Pinpoint the cell where the given text exists, returning its (x, y) midpoint coordinate. 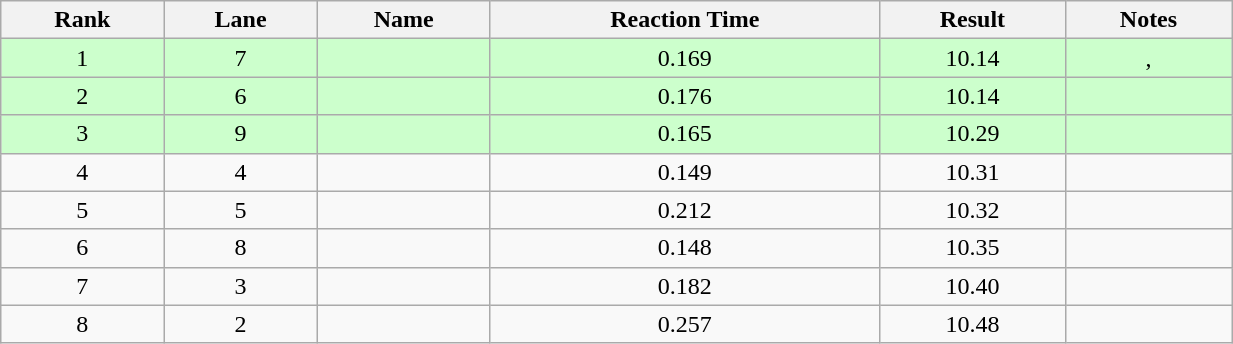
10.40 (972, 286)
Notes (1148, 20)
10.29 (972, 134)
, (1148, 58)
Rank (82, 20)
9 (240, 134)
0.176 (684, 96)
10.32 (972, 210)
0.182 (684, 286)
0.257 (684, 324)
0.148 (684, 248)
10.35 (972, 248)
10.31 (972, 172)
Lane (240, 20)
Result (972, 20)
0.169 (684, 58)
0.212 (684, 210)
1 (82, 58)
10.48 (972, 324)
Name (404, 20)
0.149 (684, 172)
0.165 (684, 134)
Reaction Time (684, 20)
